Extract the [X, Y] coordinate from the center of the cell holding the provided text.  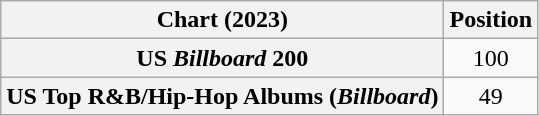
Position [491, 20]
US Top R&B/Hip-Hop Albums (Billboard) [222, 96]
US Billboard 200 [222, 58]
49 [491, 96]
100 [491, 58]
Chart (2023) [222, 20]
